Search for the cell housing the specified text and yield its [X, Y] center coordinate. 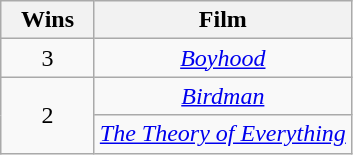
2 [48, 115]
The Theory of Everything [222, 134]
Wins [48, 20]
Film [222, 20]
Boyhood [222, 58]
Birdman [222, 96]
3 [48, 58]
